Locate the cell with the specified text and output its (x, y) center coordinate. 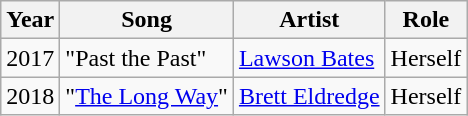
Lawson Bates (309, 58)
"Past the Past" (147, 58)
"The Long Way" (147, 96)
2018 (30, 96)
Song (147, 20)
Artist (309, 20)
2017 (30, 58)
Year (30, 20)
Brett Eldredge (309, 96)
Role (426, 20)
